Find where the given text appears and provide that cell's center as [X, Y] coordinate. 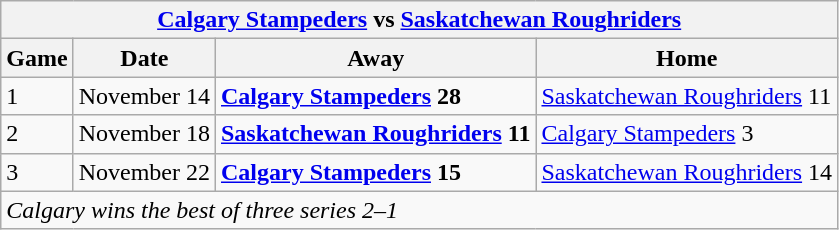
November 18 [144, 134]
Calgary Stampeders 15 [375, 172]
Calgary Stampeders 28 [375, 96]
3 [37, 172]
1 [37, 96]
Date [144, 58]
Calgary Stampeders 3 [687, 134]
2 [37, 134]
Away [375, 58]
November 14 [144, 96]
Calgary Stampeders vs Saskatchewan Roughriders [420, 20]
Home [687, 58]
Game [37, 58]
Saskatchewan Roughriders 14 [687, 172]
November 22 [144, 172]
Calgary wins the best of three series 2–1 [420, 210]
